Find where the given text appears and provide that cell's center as [x, y] coordinate. 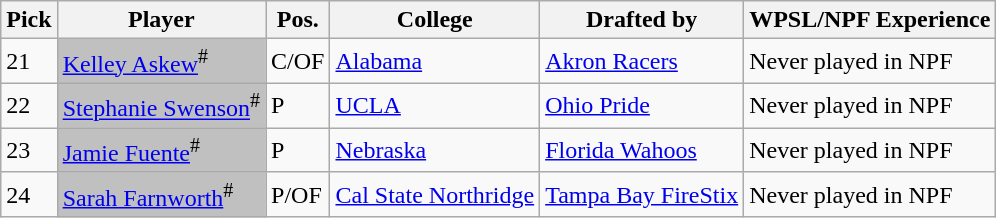
Florida Wahoos [642, 150]
Nebraska [435, 150]
Pick [29, 20]
WPSL/NPF Experience [870, 20]
Drafted by [642, 20]
C/OF [298, 62]
Pos. [298, 20]
Stephanie Swenson# [161, 106]
23 [29, 150]
Player [161, 20]
Tampa Bay FireStix [642, 194]
24 [29, 194]
Jamie Fuente# [161, 150]
22 [29, 106]
P/OF [298, 194]
UCLA [435, 106]
College [435, 20]
Sarah Farnworth# [161, 194]
Cal State Northridge [435, 194]
21 [29, 62]
Alabama [435, 62]
Ohio Pride [642, 106]
Akron Racers [642, 62]
Kelley Askew# [161, 62]
